Return the (X, Y) coordinate for the center point of the cell that contains the specified text.  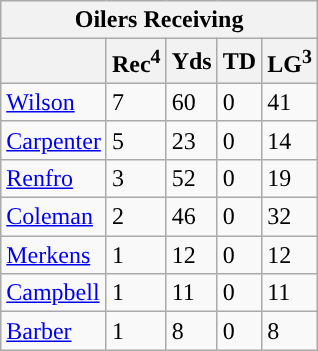
60 (192, 102)
23 (192, 140)
7 (136, 102)
19 (290, 178)
Merkens (54, 255)
Rec4 (136, 62)
3 (136, 178)
5 (136, 140)
2 (136, 217)
46 (192, 217)
Oilers Receiving (160, 20)
TD (239, 62)
14 (290, 140)
Campbell (54, 293)
Yds (192, 62)
LG3 (290, 62)
52 (192, 178)
Carpenter (54, 140)
Coleman (54, 217)
Renfro (54, 178)
32 (290, 217)
Wilson (54, 102)
Barber (54, 331)
41 (290, 102)
